For the text-containing cell, return its midpoint in (x, y) coordinate format. 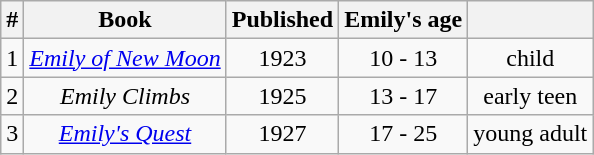
early teen (530, 96)
child (530, 58)
3 (12, 134)
Emily's Quest (125, 134)
Emily of New Moon (125, 58)
2 (12, 96)
1923 (282, 58)
1927 (282, 134)
# (12, 20)
1925 (282, 96)
1 (12, 58)
Published (282, 20)
Emily's age (404, 20)
Emily Climbs (125, 96)
young adult (530, 134)
13 - 17 (404, 96)
10 - 13 (404, 58)
Book (125, 20)
17 - 25 (404, 134)
